Capture the cell that displays the provided text and extract its (x, y) central coordinate. 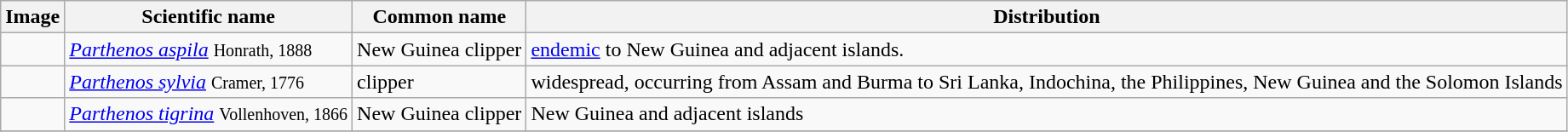
Distribution (1047, 17)
Parthenos aspila Honrath, 1888 (209, 49)
Scientific name (209, 17)
endemic to New Guinea and adjacent islands. (1047, 49)
Image (32, 17)
Parthenos sylvia Cramer, 1776 (209, 82)
Parthenos tigrina Vollenhoven, 1866 (209, 114)
clipper (439, 82)
widespread, occurring from Assam and Burma to Sri Lanka, Indochina, the Philippines, New Guinea and the Solomon Islands (1047, 82)
Common name (439, 17)
New Guinea and adjacent islands (1047, 114)
